Output the [x, y] coordinate of the center of the cell containing the given text.  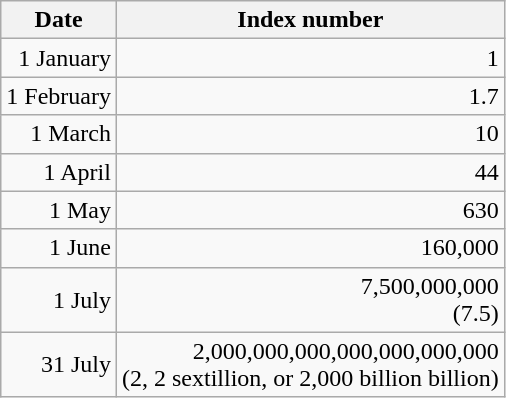
1 May [59, 210]
2,000,000,000,000,000,000,000(2, 2 sextillion, or 2,000 billion billion) [310, 364]
44 [310, 172]
160,000 [310, 248]
10 [310, 134]
31 July [59, 364]
1 June [59, 248]
Date [59, 20]
1 April [59, 172]
7,500,000,000(7.5) [310, 300]
630 [310, 210]
1 July [59, 300]
1 January [59, 58]
Index number [310, 20]
1.7 [310, 96]
1 March [59, 134]
1 [310, 58]
1 February [59, 96]
